Provide the [X, Y] coordinate of the cell's center where the given text is located.  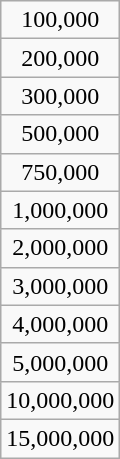
4,000,000 [60, 324]
3,000,000 [60, 286]
750,000 [60, 172]
300,000 [60, 96]
2,000,000 [60, 248]
5,000,000 [60, 362]
10,000,000 [60, 400]
500,000 [60, 134]
100,000 [60, 20]
200,000 [60, 58]
1,000,000 [60, 210]
15,000,000 [60, 438]
